Extract the (x, y) coordinate from the center of the cell holding the provided text.  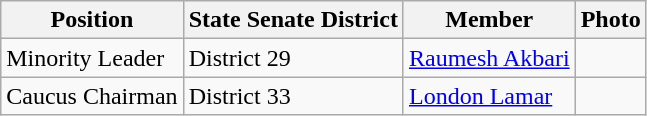
Minority Leader (92, 58)
Photo (610, 20)
Position (92, 20)
Caucus Chairman (92, 96)
District 33 (293, 96)
District 29 (293, 58)
State Senate District (293, 20)
Member (489, 20)
Raumesh Akbari (489, 58)
London Lamar (489, 96)
